Return the (x, y) coordinate for the center point of the cell that contains the specified text.  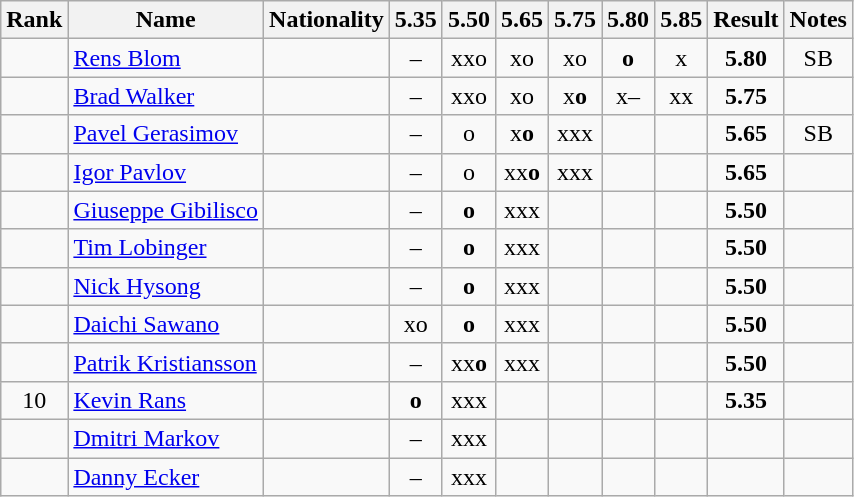
Nationality (327, 20)
Result (746, 20)
Danny Ecker (166, 477)
Daichi Sawano (166, 324)
10 (34, 400)
Dmitri Markov (166, 438)
Name (166, 20)
Kevin Rans (166, 400)
Notes (818, 20)
Rank (34, 20)
xx (682, 96)
Patrik Kristiansson (166, 362)
x– (628, 96)
Brad Walker (166, 96)
Pavel Gerasimov (166, 134)
Igor Pavlov (166, 172)
Giuseppe Gibilisco (166, 210)
Rens Blom (166, 58)
x (682, 58)
5.85 (682, 20)
Tim Lobinger (166, 248)
Nick Hysong (166, 286)
